Identify which cell holds the provided text, then report its [x, y] central coordinate. 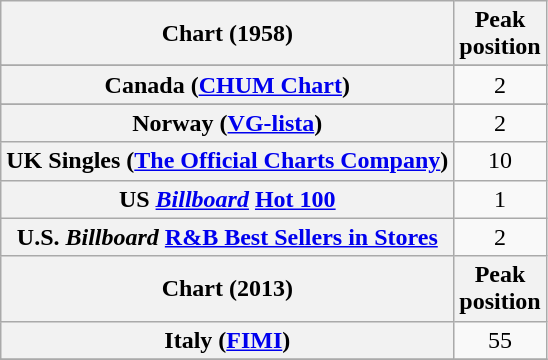
10 [500, 161]
Chart (1958) [228, 34]
Norway (VG-lista) [228, 123]
1 [500, 199]
55 [500, 340]
Italy (FIMI) [228, 340]
Chart (2013) [228, 288]
U.S. Billboard R&B Best Sellers in Stores [228, 237]
US Billboard Hot 100 [228, 199]
Canada (CHUM Chart) [228, 85]
UK Singles (The Official Charts Company) [228, 161]
